Extract the [X, Y] coordinate from the center of the cell holding the provided text.  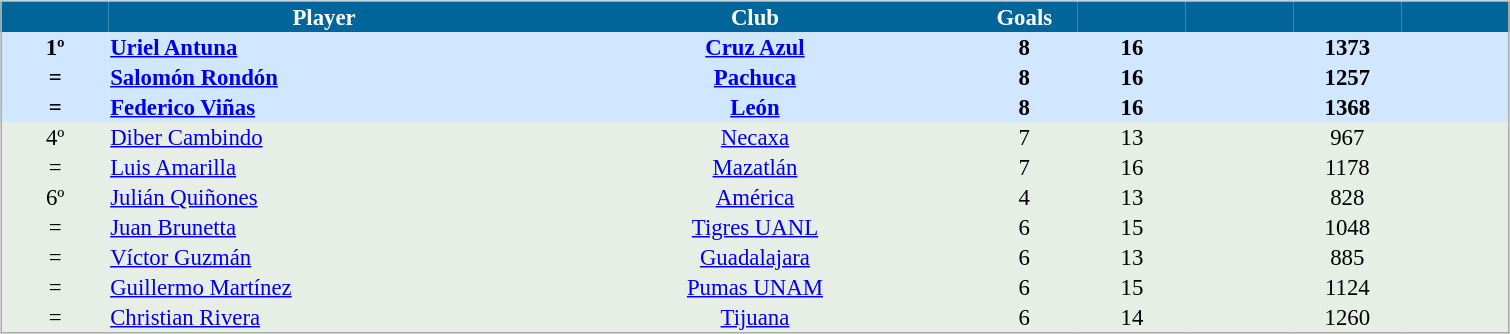
Player [324, 16]
Federico Viñas [324, 107]
Tijuana [756, 318]
León [756, 107]
Juan Brunetta [324, 227]
Cruz Azul [756, 47]
Víctor Guzmán [324, 257]
América [756, 197]
828 [1347, 197]
Necaxa [756, 137]
Guadalajara [756, 257]
Tigres UANL [756, 227]
1373 [1347, 47]
Julián Quiñones [324, 197]
Guillermo Martínez [324, 287]
Uriel Antuna [324, 47]
1048 [1347, 227]
1º [55, 47]
Club [756, 16]
Luis Amarilla [324, 167]
967 [1347, 137]
14 [1132, 318]
Salomón Rondón [324, 77]
1260 [1347, 318]
4 [1024, 197]
Goals [1024, 16]
1124 [1347, 287]
1257 [1347, 77]
Pumas UNAM [756, 287]
6º [55, 197]
1178 [1347, 167]
Mazatlán [756, 167]
Pachuca [756, 77]
4º [55, 137]
1368 [1347, 107]
Diber Cambindo [324, 137]
885 [1347, 257]
Christian Rivera [324, 318]
